For the text-containing cell, return its midpoint in [X, Y] coordinate format. 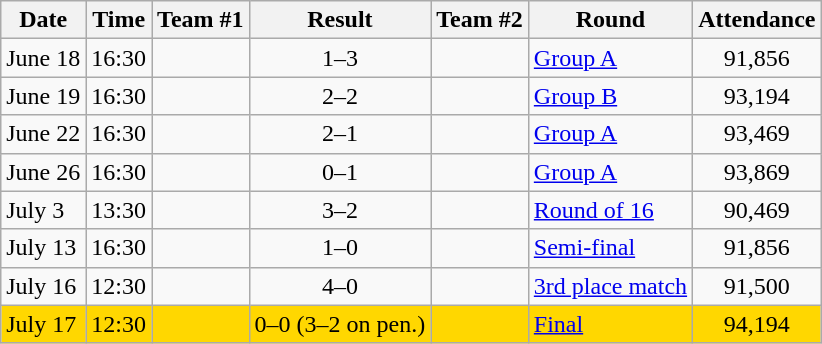
93,194 [757, 96]
Attendance [757, 20]
2–1 [340, 134]
13:30 [119, 210]
Date [44, 20]
0–0 (3–2 on pen.) [340, 324]
July 16 [44, 286]
Round of 16 [610, 210]
Team #1 [201, 20]
0–1 [340, 172]
93,469 [757, 134]
4–0 [340, 286]
1–0 [340, 248]
June 26 [44, 172]
1–3 [340, 58]
Time [119, 20]
July 3 [44, 210]
3rd place match [610, 286]
91,500 [757, 286]
June 19 [44, 96]
Semi-final [610, 248]
Round [610, 20]
Group B [610, 96]
94,194 [757, 324]
Result [340, 20]
2–2 [340, 96]
July 13 [44, 248]
Final [610, 324]
93,869 [757, 172]
Team #2 [480, 20]
90,469 [757, 210]
July 17 [44, 324]
June 18 [44, 58]
June 22 [44, 134]
3–2 [340, 210]
